Scan for the cell matching the given text and deliver its (x, y) coordinate at center. 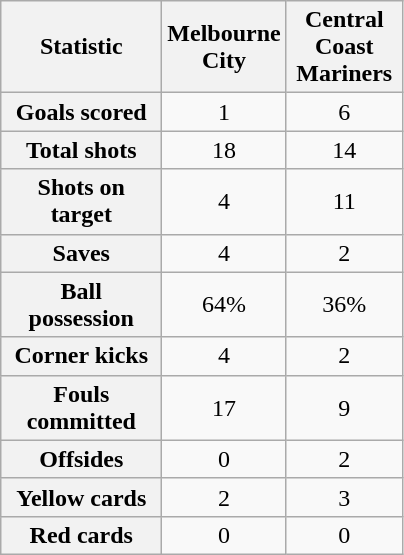
Corner kicks (82, 356)
18 (224, 150)
6 (344, 112)
Central Coast Mariners (344, 47)
17 (224, 408)
Statistic (82, 47)
Offsides (82, 459)
14 (344, 150)
Yellow cards (82, 497)
Fouls committed (82, 408)
64% (224, 304)
36% (344, 304)
Total shots (82, 150)
Ball possession (82, 304)
9 (344, 408)
Red cards (82, 535)
Shots on target (82, 202)
3 (344, 497)
11 (344, 202)
Saves (82, 253)
Goals scored (82, 112)
1 (224, 112)
Melbourne City (224, 47)
